Output the (x, y) coordinate of the center of the cell containing the given text.  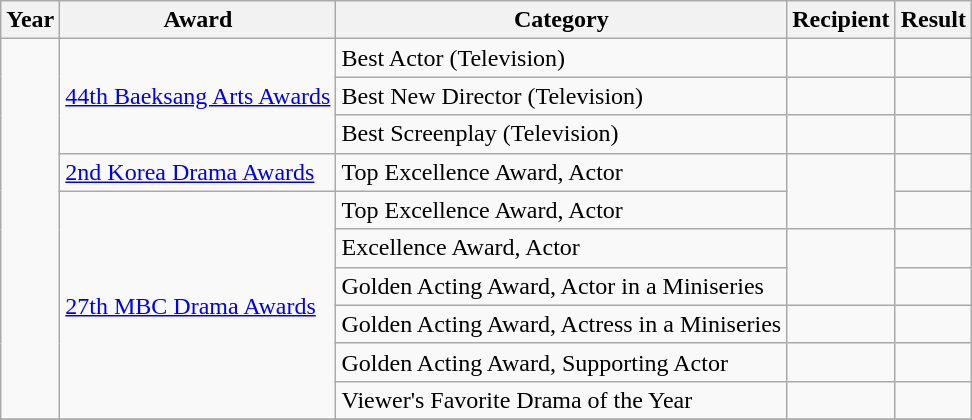
2nd Korea Drama Awards (198, 172)
Category (562, 20)
Viewer's Favorite Drama of the Year (562, 400)
Best New Director (Television) (562, 96)
Excellence Award, Actor (562, 248)
Result (933, 20)
Year (30, 20)
Golden Acting Award, Supporting Actor (562, 362)
Award (198, 20)
27th MBC Drama Awards (198, 305)
Golden Acting Award, Actress in a Miniseries (562, 324)
Golden Acting Award, Actor in a Miniseries (562, 286)
Best Actor (Television) (562, 58)
44th Baeksang Arts Awards (198, 96)
Recipient (841, 20)
Best Screenplay (Television) (562, 134)
